Pinpoint the cell where the given text exists, returning its (X, Y) midpoint coordinate. 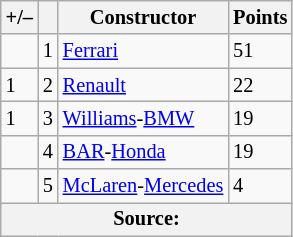
Williams-BMW (143, 118)
BAR-Honda (143, 152)
5 (48, 186)
2 (48, 85)
Ferrari (143, 51)
Constructor (143, 17)
3 (48, 118)
+/– (20, 17)
Renault (143, 85)
Points (260, 17)
51 (260, 51)
Source: (147, 219)
22 (260, 85)
McLaren-Mercedes (143, 186)
